Locate the cell with the specified text and output its (X, Y) center coordinate. 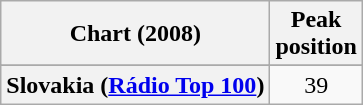
39 (316, 85)
Peakposition (316, 34)
Slovakia (Rádio Top 100) (136, 85)
Chart (2008) (136, 34)
